Pinpoint the cell where the given text exists, returning its [x, y] midpoint coordinate. 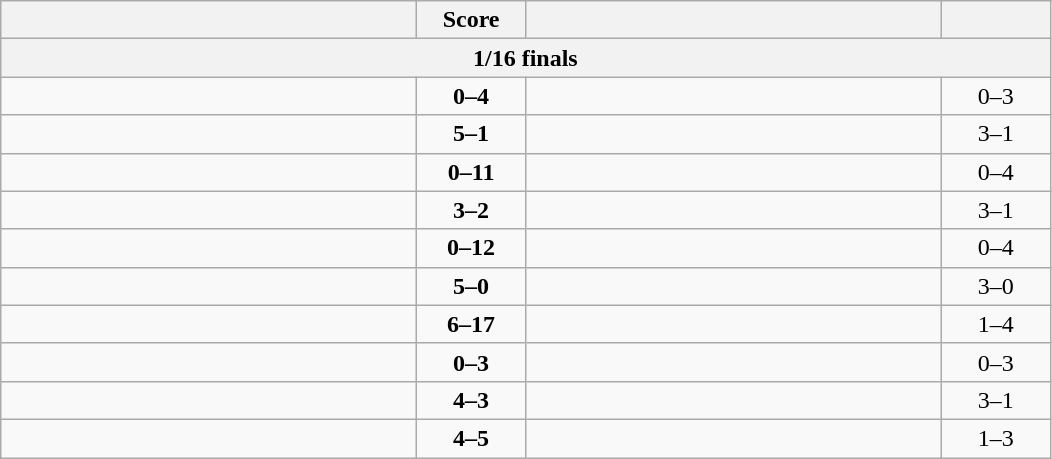
6–17 [472, 324]
4–5 [472, 438]
5–0 [472, 286]
3–2 [472, 210]
0–11 [472, 172]
0–12 [472, 248]
3–0 [996, 286]
4–3 [472, 400]
1/16 finals [526, 58]
Score [472, 20]
1–4 [996, 324]
1–3 [996, 438]
5–1 [472, 134]
